Identify which cell holds the provided text, then report its [x, y] central coordinate. 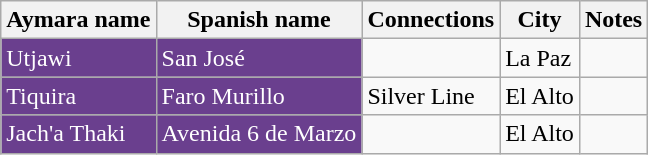
Faro Murillo [259, 96]
Tiquira [78, 96]
La Paz [540, 58]
Spanish name [259, 20]
Avenida 6 de Marzo [259, 134]
Silver Line [431, 96]
Aymara name [78, 20]
Jach'a Thaki [78, 134]
Utjawi [78, 58]
Notes [613, 20]
San José [259, 58]
Connections [431, 20]
City [540, 20]
